Capture the cell that displays the provided text and extract its (X, Y) central coordinate. 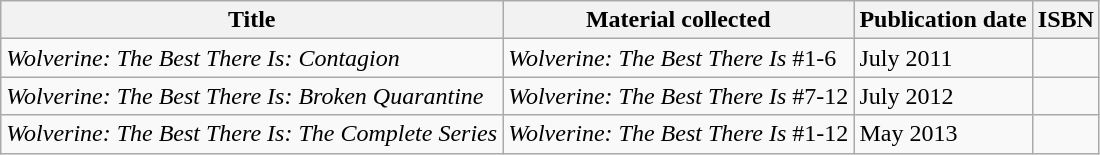
July 2012 (943, 96)
July 2011 (943, 58)
ISBN (1066, 20)
Wolverine: The Best There Is: Broken Quarantine (252, 96)
Wolverine: The Best There Is: The Complete Series (252, 134)
Publication date (943, 20)
Wolverine: The Best There Is: Contagion (252, 58)
Title (252, 20)
Wolverine: The Best There Is #1-12 (678, 134)
Material collected (678, 20)
Wolverine: The Best There Is #1-6 (678, 58)
Wolverine: The Best There Is #7-12 (678, 96)
May 2013 (943, 134)
